Determine the [X, Y] coordinate at the center of the cell enclosing the given text.  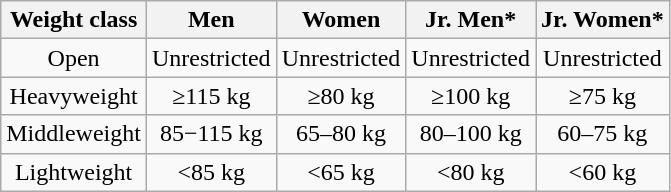
80–100 kg [471, 134]
≥75 kg [603, 96]
Open [74, 58]
65–80 kg [341, 134]
Men [211, 20]
≥115 kg [211, 96]
Jr. Men* [471, 20]
60–75 kg [603, 134]
Weight class [74, 20]
<60 kg [603, 172]
Heavyweight [74, 96]
Women [341, 20]
<85 kg [211, 172]
<80 kg [471, 172]
Middleweight [74, 134]
85−115 kg [211, 134]
<65 kg [341, 172]
Lightweight [74, 172]
≥100 kg [471, 96]
Jr. Women* [603, 20]
≥80 kg [341, 96]
